Find where the given text appears and provide that cell's center as [x, y] coordinate. 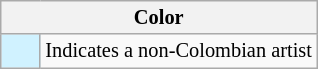
Indicates a non-Colombian artist [178, 51]
Color [159, 17]
